Determine the (X, Y) coordinate at the center of the cell enclosing the given text.  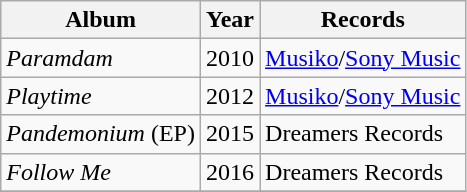
2015 (230, 134)
2012 (230, 96)
Records (363, 20)
2010 (230, 58)
Pandemonium (EP) (101, 134)
Year (230, 20)
Album (101, 20)
Paramdam (101, 58)
Playtime (101, 96)
Follow Me (101, 172)
2016 (230, 172)
